Return the [x, y] coordinate for the center point of the cell that contains the specified text.  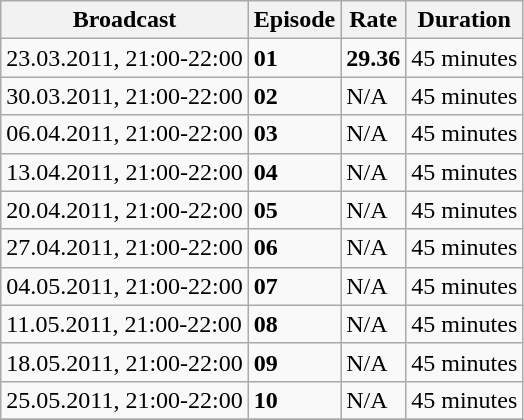
29.36 [374, 58]
05 [294, 210]
Rate [374, 20]
18.05.2011, 21:00-22:00 [125, 362]
09 [294, 362]
07 [294, 286]
30.03.2011, 21:00-22:00 [125, 96]
27.04.2011, 21:00-22:00 [125, 248]
20.04.2011, 21:00-22:00 [125, 210]
23.03.2011, 21:00-22:00 [125, 58]
02 [294, 96]
03 [294, 134]
Broadcast [125, 20]
01 [294, 58]
04 [294, 172]
10 [294, 400]
08 [294, 324]
13.04.2011, 21:00-22:00 [125, 172]
Episode [294, 20]
06 [294, 248]
11.05.2011, 21:00-22:00 [125, 324]
04.05.2011, 21:00-22:00 [125, 286]
Duration [464, 20]
25.05.2011, 21:00-22:00 [125, 400]
06.04.2011, 21:00-22:00 [125, 134]
